Capture the cell that displays the provided text and extract its (x, y) central coordinate. 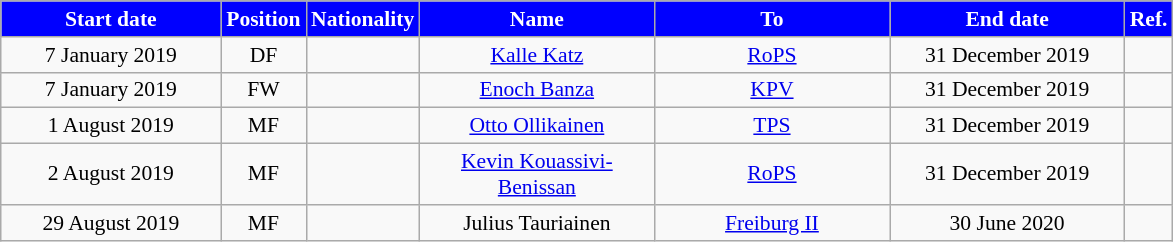
Ref. (1149, 19)
Otto Ollikainen (536, 126)
2 August 2019 (111, 174)
1 August 2019 (111, 126)
Name (536, 19)
FW (264, 90)
Freiburg II (772, 223)
Nationality (362, 19)
Julius Tauriainen (536, 223)
Enoch Banza (536, 90)
Kevin Kouassivi-Benissan (536, 174)
TPS (772, 126)
Start date (111, 19)
To (772, 19)
DF (264, 55)
End date (1008, 19)
29 August 2019 (111, 223)
30 June 2020 (1008, 223)
KPV (772, 90)
Kalle Katz (536, 55)
Position (264, 19)
